Identify which cell holds the provided text, then report its (x, y) central coordinate. 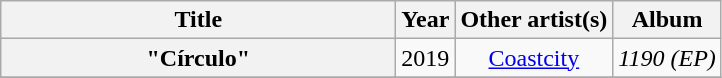
Year (426, 20)
Title (198, 20)
Other artist(s) (534, 20)
1190 (EP) (668, 58)
2019 (426, 58)
"Círculo" (198, 58)
Album (668, 20)
Coastcity (534, 58)
